Extract the (x, y) coordinate from the center of the cell holding the provided text.  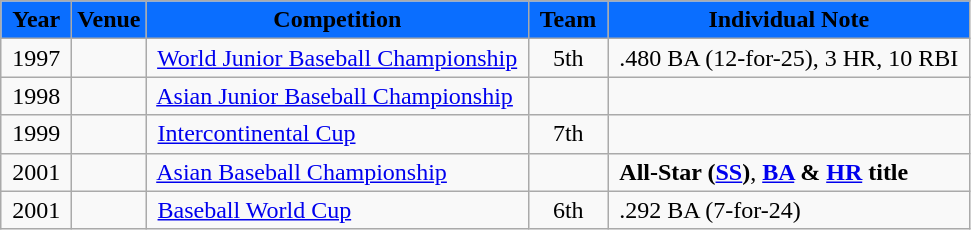
Baseball World Cup (338, 210)
1999 (36, 134)
.292 BA (7-for-24) (789, 210)
1997 (36, 58)
Asian Junior Baseball Championship (338, 96)
Venue (109, 20)
1998 (36, 96)
Intercontinental Cup (338, 134)
Individual Note (789, 20)
6th (568, 210)
7th (568, 134)
.480 BA (12-for-25), 3 HR, 10 RBI (789, 58)
All-Star (SS), BA & HR title (789, 172)
World Junior Baseball Championship (338, 58)
Competition (338, 20)
5th (568, 58)
Team (568, 20)
Asian Baseball Championship (338, 172)
Year (36, 20)
